Locate the cell with the specified text and output its (X, Y) center coordinate. 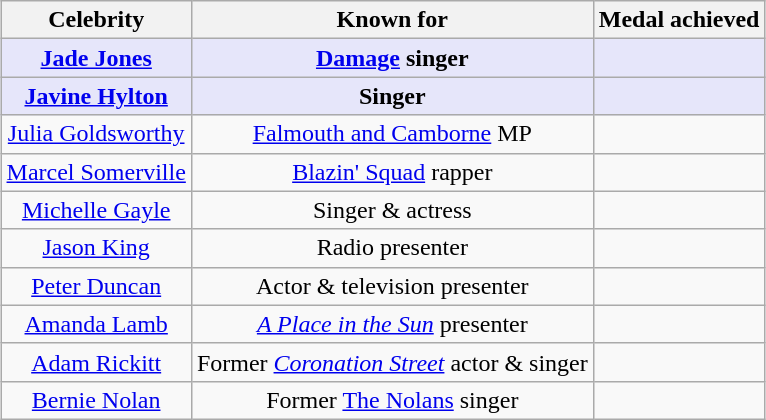
Singer & actress (392, 210)
Julia Goldsworthy (96, 134)
Javine Hylton (96, 96)
Jade Jones (96, 58)
Bernie Nolan (96, 400)
Known for (392, 20)
Blazin' Squad rapper (392, 172)
Celebrity (96, 20)
Marcel Somerville (96, 172)
Radio presenter (392, 248)
A Place in the Sun presenter (392, 324)
Peter Duncan (96, 286)
Adam Rickitt (96, 362)
Michelle Gayle (96, 210)
Damage singer (392, 58)
Falmouth and Camborne MP (392, 134)
Medal achieved (679, 20)
Former The Nolans singer (392, 400)
Jason King (96, 248)
Actor & television presenter (392, 286)
Former Coronation Street actor & singer (392, 362)
Singer (392, 96)
Amanda Lamb (96, 324)
